Output the (x, y) coordinate of the center of the cell containing the given text.  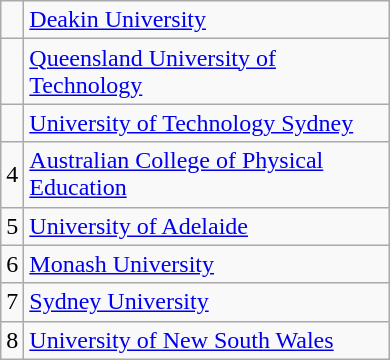
Monash University (206, 264)
Deakin University (206, 20)
8 (12, 340)
Australian College of Physical Education (206, 174)
University of Technology Sydney (206, 123)
Queensland University of Technology (206, 72)
University of New South Wales (206, 340)
5 (12, 226)
6 (12, 264)
University of Adelaide (206, 226)
4 (12, 174)
Sydney University (206, 302)
7 (12, 302)
